Pinpoint the cell where the given text exists, returning its [x, y] midpoint coordinate. 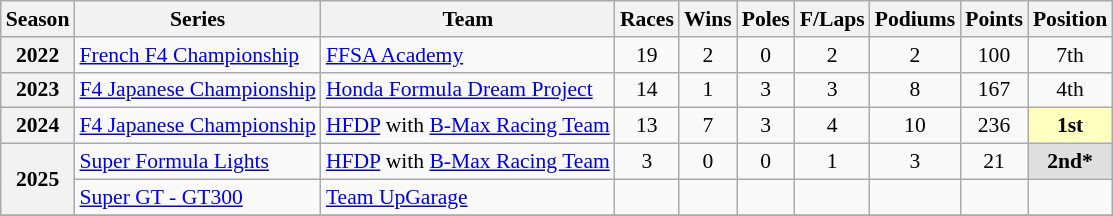
Poles [766, 19]
FFSA Academy [468, 55]
Points [994, 19]
21 [994, 162]
French F4 Championship [197, 55]
Super GT - GT300 [197, 197]
Podiums [916, 19]
2022 [38, 55]
2023 [38, 90]
Super Formula Lights [197, 162]
2024 [38, 126]
Team UpGarage [468, 197]
2nd* [1070, 162]
Series [197, 19]
7th [1070, 55]
4th [1070, 90]
Races [647, 19]
10 [916, 126]
4 [832, 126]
13 [647, 126]
2025 [38, 180]
14 [647, 90]
8 [916, 90]
Position [1070, 19]
167 [994, 90]
7 [708, 126]
Team [468, 19]
Honda Formula Dream Project [468, 90]
F/Laps [832, 19]
Season [38, 19]
19 [647, 55]
1st [1070, 126]
100 [994, 55]
Wins [708, 19]
236 [994, 126]
